Return (x, y) of the center of cell containing provided text 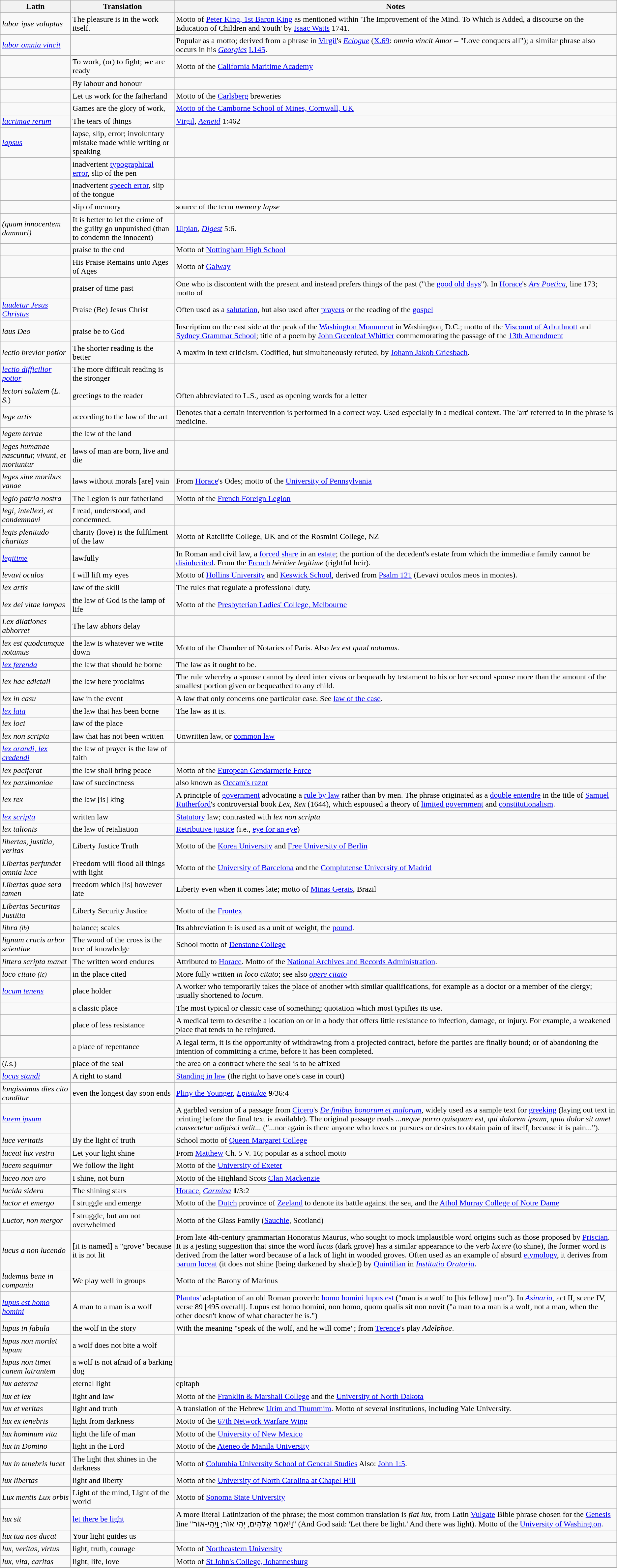
We follow the light (122, 1166)
levavi oculos (36, 575)
Liberty even when it comes late; motto of Minas Gerais, Brazil (396, 889)
lex loci (36, 724)
lacrimae rerum (36, 121)
Ulpian, Digest 5:6. (396, 228)
One who is discontent with the present and instead prefers things of the past ("the good old days"). In Horace's Ars Poetica, line 173; motto of (396, 288)
the law of prayer is the law of faith (122, 753)
Liberty Security Justice (122, 910)
It is better to let the crime of the guilty go unpunished (than to condemn the innocent) (122, 228)
slip of memory (122, 207)
The shining stars (122, 1191)
The written word endures (122, 962)
Standing in law (the right to have one's case in court) (396, 1076)
Motto of the Glass Family (Sauchie, Scotland) (396, 1220)
a place of repentance (122, 1046)
legi, intellexi, et condemnavi (36, 515)
Motto of the Dutch province of Zeeland to denote its battle against the sea, and the Athol Murray College of Notre Dame (396, 1203)
lupus non mordet lupum (36, 1345)
Motto of Ratcliffe College, UK and of the Rosmini College, NZ (396, 537)
light, truth, courage (122, 1549)
Often abbreviated to L.S., used as opening words for a letter (396, 396)
Libertas Securitas Justitia (36, 910)
Motto of St John's College, Johannesburg (396, 1561)
The Legion is our fatherland (122, 498)
lux et lex (36, 1396)
The pleasure is in the work itself. (122, 24)
Let us work for the fatherland (122, 96)
law of the skill (122, 588)
lex dei vitae lampas (36, 605)
lux tua nos ducat (36, 1536)
Motto of the Camborne School of Mines, Cornwall, UK (396, 108)
Notes (396, 7)
balance; scales (122, 928)
praiser of time past (122, 288)
Motto of the Ateneo de Manila University (396, 1446)
light the life of man (122, 1434)
A man to a man is a wolf (122, 1307)
Libertas quae sera tamen (36, 889)
freedom which [is] however late (122, 889)
His Praise Remains unto Ages of Ages (122, 267)
labor omnia vincit (36, 45)
Pliny the Younger, Epistulae 9/36:4 (396, 1093)
law that has not been written (122, 736)
lapse, slip, error; involuntary mistake made while writing or speaking (122, 142)
Motto of the Barony of Marinus (396, 1281)
We play well in groups (122, 1281)
Motto of Galway (396, 267)
luceat lux vestra (36, 1153)
Motto of the Korea University and Free University of Berlin (396, 846)
lex talionis (36, 829)
lex ferenda (36, 665)
Motto of the Carlsberg breweries (396, 96)
praise be to God (122, 331)
I struggle, but am not overwhelmed (122, 1220)
the law of retaliation (122, 829)
legio patria nostra (36, 498)
loco citato (lc) (36, 974)
laudetur Jesus Christus (36, 310)
lux, veritas, virtus (36, 1549)
lux ex tenebris (36, 1421)
luctor et emergo (36, 1203)
Attributed to Horace. Motto of the National Archives and Records Administration. (396, 962)
lux sit (36, 1519)
ludemus bene in compania (36, 1281)
(l.s.) (36, 1063)
littera scripta manet (36, 962)
lex orandi, lex credendi (36, 753)
lex in casu (36, 698)
I will lift my eyes (122, 575)
The most typical or classic case of something; quotation which most typifies its use. (396, 1008)
Games are the glory of work, (122, 108)
according to the law of the art (122, 417)
light in the Lord (122, 1446)
lupus non timet canem latrantem (36, 1367)
The wood of the cross is the tree of knowledge (122, 945)
lupus est homo homini (36, 1307)
light and law (122, 1396)
luce veritatis (36, 1140)
lux in Domino (36, 1446)
The rules that regulate a professional duty. (396, 588)
laws of man are born, live and die (122, 455)
libra (lb) (36, 928)
Motto of the University of New Mexico (396, 1434)
Motto of the Frontex (396, 910)
lectori salutem (L. S.) (36, 396)
More fully written in loco citato; see also opere citato (396, 974)
place of less resistance (122, 1025)
lux et veritas (36, 1409)
The law abhors delay (122, 626)
legem terrae (36, 434)
Motto of Columbia University School of General Studies Also: John 1:5. (396, 1464)
Motto of Northeastern University (396, 1549)
lex paciferat (36, 770)
By labour and honour (122, 83)
light, life, love (122, 1561)
lux libertas (36, 1480)
the law is whatever we write down (122, 647)
Motto of the Chamber of Notaries of Paris. Also lex est quod notamus. (396, 647)
lex hac edictali (36, 682)
light and liberty (122, 1480)
lux in tenebris lucet (36, 1464)
the law that has been borne (122, 711)
inadvertent typographical error, slip of the pen (122, 168)
lucem sequimur (36, 1166)
also known as Occam's razor (396, 783)
Virgil, Aeneid 1:462 (396, 121)
leges humanae nascuntur, vivunt, et moriuntur (36, 455)
laus Deo (36, 331)
From Matthew Ch. 5 V. 16; popular as a school motto (396, 1153)
locus standi (36, 1076)
A right to stand (122, 1076)
[it is named] a "grove" because it is not lit (122, 1251)
longissimus dies cito conditur (36, 1093)
place holder (122, 991)
The law as it ought to be. (396, 665)
lucus a non lucendo (36, 1251)
written law (122, 816)
Liberty Justice Truth (122, 846)
lucida sidera (36, 1191)
Motto of the Franklin & Marshall College and the University of North Dakota (396, 1396)
the law that should be borne (122, 665)
lorem ipsum (36, 1119)
lawfully (122, 558)
let there be light (122, 1519)
Libertas perfundet omnia luce (36, 868)
Motto of the Highland Scots Clan Mackenzie (396, 1178)
Its abbreviation lb is used as a unit of weight, the pound. (396, 928)
Motto of the Presbyterian Ladies' College, Melbourne (396, 605)
A law that only concerns one particular case. See law of the case. (396, 698)
law of the place (122, 724)
lege artis (36, 417)
lapsus (36, 142)
Your light guides us (122, 1536)
a classic place (122, 1008)
Motto of Nottingham High School (396, 250)
lex est quodcumque notamus (36, 647)
lex artis (36, 588)
Motto of the California Maritime Academy (396, 67)
lectio brevior potior (36, 353)
From Horace's Odes; motto of the University of Pennsylvania (396, 481)
Retributive justice (i.e., eye for an eye) (396, 829)
the law shall bring peace (122, 770)
labor ipse voluptas (36, 24)
Lex dilationes abhorret (36, 626)
a wolf is not afraid of a barking dog (122, 1367)
Motto of the University of North Carolina at Chapel Hill (396, 1480)
lex scripta (36, 816)
I shine, not burn (122, 1178)
lectio difficilior potior (36, 374)
Motto of the University of Exeter (396, 1166)
inadvertent speech error, slip of the tongue (122, 190)
Latin (36, 7)
Motto of Hollins University and Keswick School, derived from Psalm 121 (Levavi oculos meos in montes). (396, 575)
legis plenitudo charitas (36, 537)
in the place cited (122, 974)
Translation (122, 7)
Light of the mind, Light of the world (122, 1497)
even the longest day soon ends (122, 1093)
Horace, Carmina 1/3:2 (396, 1191)
Motto of the University of Barcelona and the Complutense University of Madrid (396, 868)
the law of the land (122, 434)
place of the seal (122, 1063)
To work, (or) to fight; we are ready (122, 67)
With the meaning "speak of the wolf, and he will come"; from Terence's play Adelphoe. (396, 1328)
the law of God is the lamp of life (122, 605)
Motto of the 67th Network Warfare Wing (396, 1421)
Freedom will flood all things with light (122, 868)
lex parsimoniae (36, 783)
School motto of Queen Margaret College (396, 1140)
Motto of Sonoma State University (396, 1497)
Let your light shine (122, 1153)
Statutory law; contrasted with lex non scripta (396, 816)
A translation of the Hebrew Urim and Thummim. Motto of several institutions, including Yale University. (396, 1409)
lex rex (36, 800)
I read, understood, and condemned. (122, 515)
law of succinctness (122, 783)
School motto of Denstone College (396, 945)
(quam innocentem damnari) (36, 228)
Praise (Be) Jesus Christ (122, 310)
laws without morals [are] vain (122, 481)
the law [is] king (122, 800)
lignum crucis arbor scientiae (36, 945)
I struggle and emerge (122, 1203)
law in the event (122, 698)
The tears of things (122, 121)
praise to the end (122, 250)
By the light of truth (122, 1140)
source of the term memory lapse (396, 207)
The more difficult reading is the stronger (122, 374)
the wolf in the story (122, 1328)
legitime (36, 558)
Motto of the European Gendarmerie Force (396, 770)
lex non scripta (36, 736)
a wolf does not bite a wolf (122, 1345)
The light that shines in the darkness (122, 1464)
lex lata (36, 711)
Unwritten law, or common law (396, 736)
The shorter reading is the better (122, 353)
Lux mentis Lux orbis (36, 1497)
the area on a contract where the seal is to be affixed (396, 1063)
light from darkness (122, 1421)
The law as it is. (396, 711)
lupus in fabula (36, 1328)
A maxim in text criticism. Codified, but simultaneously refuted, by Johann Jakob Griesbach. (396, 353)
luceo non uro (36, 1178)
locum tenens (36, 991)
libertas, justitia, veritas (36, 846)
lux aeterna (36, 1383)
the law here proclaims (122, 682)
Motto of the French Foreign Legion (396, 498)
charity (love) is the fulfilment of the law (122, 537)
eternal light (122, 1383)
lux, vita, caritas (36, 1561)
lux hominum vita (36, 1434)
Luctor, non mergor (36, 1220)
Often used as a salutation, but also used after prayers or the reading of the gospel (396, 310)
light and truth (122, 1409)
greetings to the reader (122, 396)
leges sine moribus vanae (36, 481)
epitaph (396, 1383)
